Return the (X, Y) coordinate for the center point of the cell that contains the specified text.  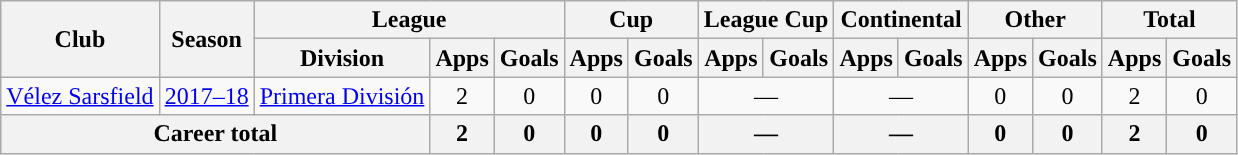
Cup (631, 20)
Career total (216, 134)
League Cup (766, 20)
Club (80, 39)
Total (1169, 20)
Season (206, 39)
Vélez Sarsfield (80, 96)
Other (1035, 20)
Primera División (342, 96)
Continental (901, 20)
Division (342, 58)
2017–18 (206, 96)
League (409, 20)
